Output the [x, y] coordinate of the center of the cell containing the given text.  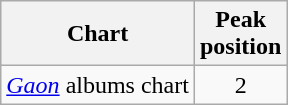
Gaon albums chart [98, 85]
Chart [98, 34]
2 [240, 85]
Peakposition [240, 34]
